Output the [x, y] coordinate of the center of the cell containing the given text.  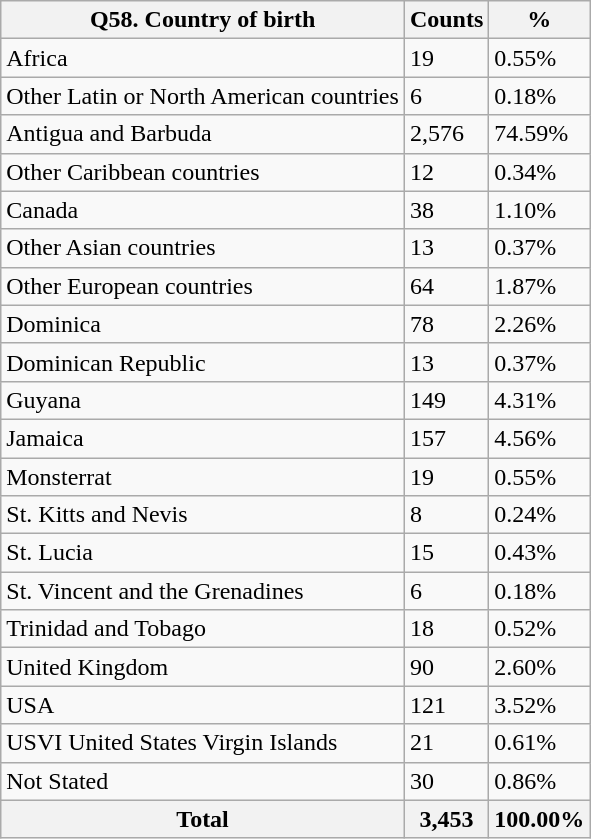
Other Latin or North American countries [203, 96]
15 [446, 553]
Canada [203, 210]
4.56% [540, 438]
St. Kitts and Nevis [203, 515]
0.86% [540, 781]
78 [446, 324]
Other European countries [203, 286]
21 [446, 743]
Not Stated [203, 781]
1.87% [540, 286]
0.52% [540, 629]
0.24% [540, 515]
Counts [446, 20]
United Kingdom [203, 667]
Guyana [203, 400]
18 [446, 629]
2.60% [540, 667]
3.52% [540, 705]
100.00% [540, 819]
Total [203, 819]
38 [446, 210]
4.31% [540, 400]
Other Caribbean countries [203, 172]
% [540, 20]
90 [446, 667]
Monsterrat [203, 477]
St. Lucia [203, 553]
8 [446, 515]
Trinidad and Tobago [203, 629]
St. Vincent and the Grenadines [203, 591]
USVI United States Virgin Islands [203, 743]
Dominican Republic [203, 362]
64 [446, 286]
Q58. Country of birth [203, 20]
Antigua and Barbuda [203, 134]
Other Asian countries [203, 248]
2,576 [446, 134]
74.59% [540, 134]
149 [446, 400]
Africa [203, 58]
0.43% [540, 553]
157 [446, 438]
1.10% [540, 210]
12 [446, 172]
Jamaica [203, 438]
121 [446, 705]
USA [203, 705]
2.26% [540, 324]
3,453 [446, 819]
30 [446, 781]
0.61% [540, 743]
Dominica [203, 324]
0.34% [540, 172]
